For the text-containing cell, return its midpoint in (x, y) coordinate format. 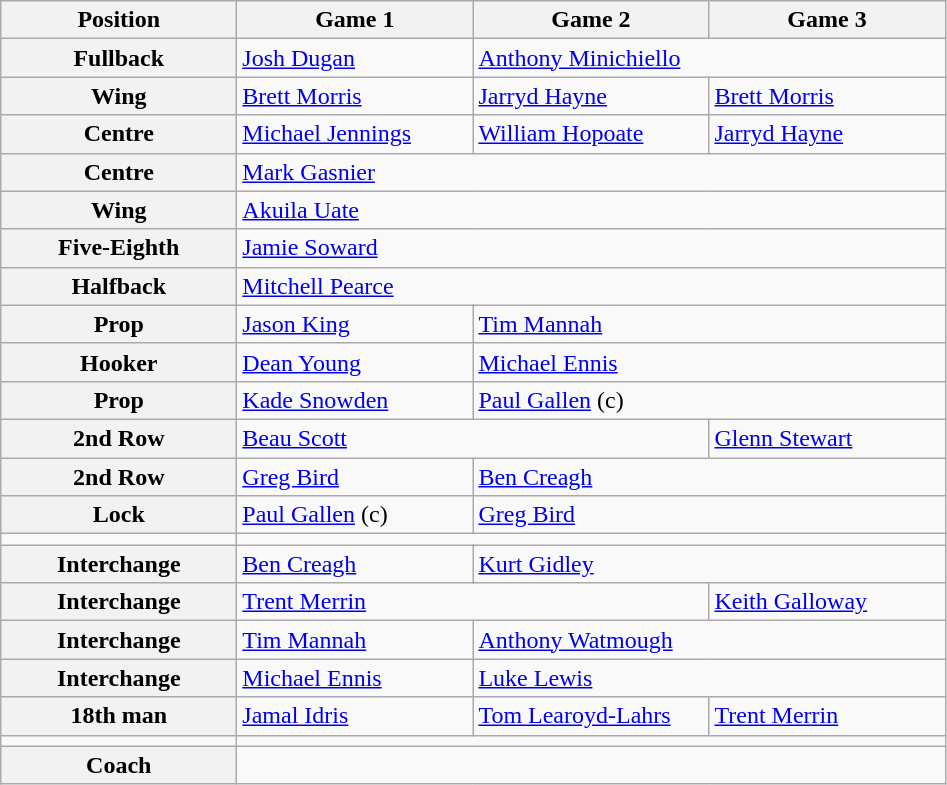
Halfback (119, 286)
Jamie Soward (591, 248)
Dean Young (355, 362)
Game 1 (355, 20)
Jason King (355, 324)
Anthony Watmough (709, 640)
William Hopoate (591, 134)
Game 2 (591, 20)
Luke Lewis (709, 678)
Lock (119, 515)
Kurt Gidley (709, 564)
Position (119, 20)
18th man (119, 716)
Coach (119, 765)
Fullback (119, 58)
Anthony Minichiello (709, 58)
Jamal Idris (355, 716)
Five-Eighth (119, 248)
Akuila Uate (591, 210)
Michael Jennings (355, 134)
Keith Galloway (827, 602)
Glenn Stewart (827, 438)
Tom Learoyd-Lahrs (591, 716)
Mark Gasnier (591, 172)
Josh Dugan (355, 58)
Mitchell Pearce (591, 286)
Kade Snowden (355, 400)
Hooker (119, 362)
Beau Scott (473, 438)
Game 3 (827, 20)
